Provide the (X, Y) coordinate of the cell's center where the given text is located.  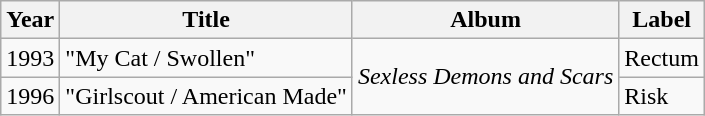
Sexless Demons and Scars (485, 77)
"My Cat / Swollen" (206, 58)
1996 (30, 96)
"Girlscout / American Made" (206, 96)
Title (206, 20)
Risk (662, 96)
Year (30, 20)
Rectum (662, 58)
1993 (30, 58)
Label (662, 20)
Album (485, 20)
